Provide the (x, y) coordinate of the cell's center where the given text is located.  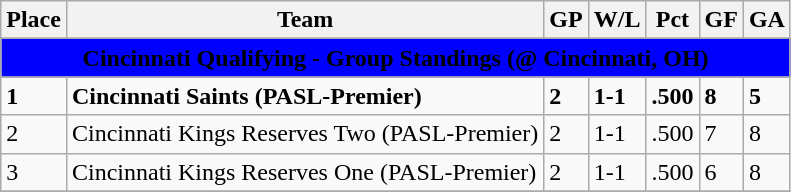
Cincinnati Kings Reserves One (PASL-Premier) (304, 172)
7 (721, 134)
Cincinnati Qualifying - Group Standings (@ Cincinnati, OH) (396, 58)
1 (34, 96)
Team (304, 20)
Pct (672, 20)
Cincinnati Kings Reserves Two (PASL-Premier) (304, 134)
GP (566, 20)
GA (766, 20)
W/L (617, 20)
5 (766, 96)
GF (721, 20)
Place (34, 20)
3 (34, 172)
Cincinnati Saints (PASL-Premier) (304, 96)
6 (721, 172)
